From the cell containing the given text, extract its center point as (X, Y) coordinate. 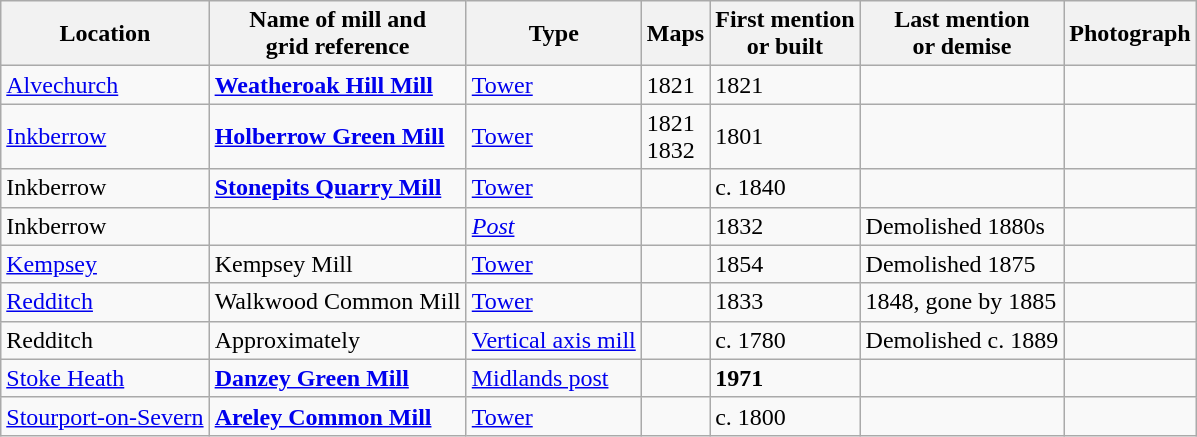
1971 (785, 378)
Name of mill andgrid reference (338, 34)
Danzey Green Mill (338, 378)
Kempsey (105, 264)
Demolished c. 1889 (962, 340)
1833 (785, 302)
18211832 (675, 136)
Photograph (1130, 34)
Areley Common Mill (338, 416)
Demolished 1875 (962, 264)
1832 (785, 226)
Type (554, 34)
Holberrow Green Mill (338, 136)
Midlands post (554, 378)
Vertical axis mill (554, 340)
Demolished 1880s (962, 226)
Kempsey Mill (338, 264)
Stoke Heath (105, 378)
Location (105, 34)
1854 (785, 264)
Maps (675, 34)
Stonepits Quarry Mill (338, 188)
Last mention or demise (962, 34)
1801 (785, 136)
First mentionor built (785, 34)
1848, gone by 1885 (962, 302)
Approximately (338, 340)
c. 1800 (785, 416)
c. 1780 (785, 340)
Alvechurch (105, 85)
Walkwood Common Mill (338, 302)
c. 1840 (785, 188)
Weatheroak Hill Mill (338, 85)
Stourport-on-Severn (105, 416)
Post (554, 226)
